From the cell containing the given text, extract its center point as (x, y) coordinate. 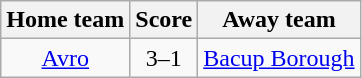
Score (164, 20)
Bacup Borough (279, 58)
Avro (66, 58)
Away team (279, 20)
3–1 (164, 58)
Home team (66, 20)
